Extract the [X, Y] coordinate from the center of the cell holding the provided text.  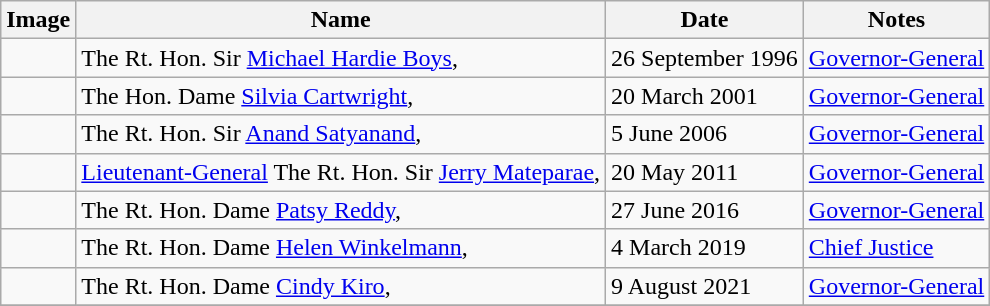
The Rt. Hon. Sir Anand Satyanand, [341, 134]
5 June 2006 [705, 134]
20 May 2011 [705, 172]
Date [705, 20]
27 June 2016 [705, 210]
Notes [896, 20]
The Rt. Hon. Dame Helen Winkelmann, [341, 248]
The Rt. Hon. Dame Patsy Reddy, [341, 210]
The Rt. Hon. Dame Cindy Kiro, [341, 286]
Chief Justice [896, 248]
Lieutenant-General The Rt. Hon. Sir Jerry Mateparae, [341, 172]
4 March 2019 [705, 248]
The Hon. Dame Silvia Cartwright, [341, 96]
20 March 2001 [705, 96]
Name [341, 20]
Image [38, 20]
The Rt. Hon. Sir Michael Hardie Boys, [341, 58]
9 August 2021 [705, 286]
26 September 1996 [705, 58]
